Pinpoint the cell where the given text exists, returning its [x, y] midpoint coordinate. 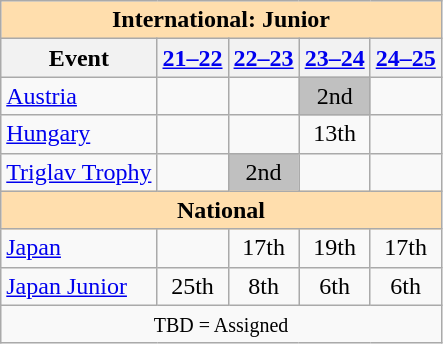
Hungary [79, 134]
19th [334, 248]
TBD = Assigned [221, 324]
25th [192, 286]
23–24 [334, 58]
13th [334, 134]
Triglav Trophy [79, 172]
22–23 [264, 58]
8th [264, 286]
Austria [79, 96]
21–22 [192, 58]
National [221, 210]
24–25 [406, 58]
Japan [79, 248]
International: Junior [221, 20]
Japan Junior [79, 286]
Event [79, 58]
